Locate the cell with the specified text and output its [x, y] center coordinate. 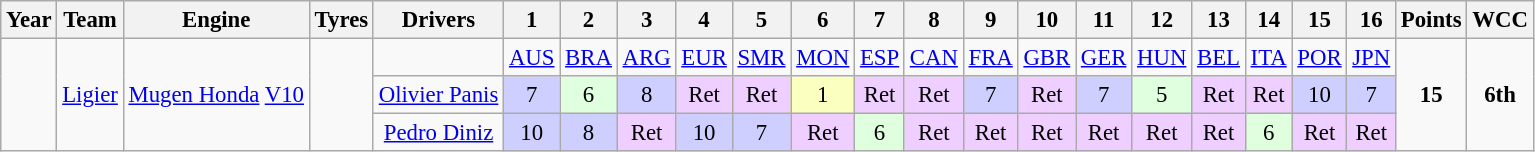
Year [29, 20]
GBR [1046, 58]
13 [1219, 20]
9 [990, 20]
2 [588, 20]
14 [1268, 20]
Mugen Honda V10 [216, 96]
16 [1372, 20]
6th [1500, 96]
12 [1162, 20]
MON [823, 58]
WCC [1500, 20]
ITA [1268, 58]
ARG [646, 58]
11 [1104, 20]
GER [1104, 58]
Drivers [438, 20]
Olivier Panis [438, 95]
Ligier [90, 96]
HUN [1162, 58]
JPN [1372, 58]
BEL [1219, 58]
4 [704, 20]
EUR [704, 58]
Engine [216, 20]
Points [1432, 20]
AUS [532, 58]
FRA [990, 58]
3 [646, 20]
Pedro Diniz [438, 133]
Team [90, 20]
BRA [588, 58]
SMR [762, 58]
CAN [934, 58]
ESP [880, 58]
POR [1320, 58]
Tyres [341, 20]
